Output the (X, Y) coordinate of the center of the cell containing the given text.  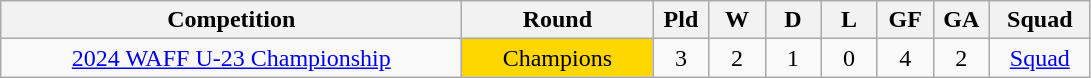
Champions (558, 58)
GA (961, 20)
Competition (232, 20)
4 (905, 58)
GF (905, 20)
W (737, 20)
Round (558, 20)
3 (681, 58)
Pld (681, 20)
L (849, 20)
D (793, 20)
1 (793, 58)
2024 WAFF U-23 Championship (232, 58)
0 (849, 58)
